Output the (x, y) coordinate of the center of the cell containing the given text.  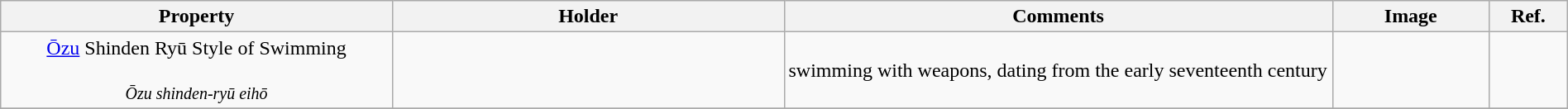
Ref. (1528, 17)
swimming with weapons, dating from the early seventeenth century (1059, 70)
Holder (588, 17)
Property (197, 17)
Image (1411, 17)
Comments (1059, 17)
Ōzu Shinden Ryū Style of SwimmingŌzu shinden-ryū eihō (197, 70)
